Find where the given text appears and provide that cell's center as (x, y) coordinate. 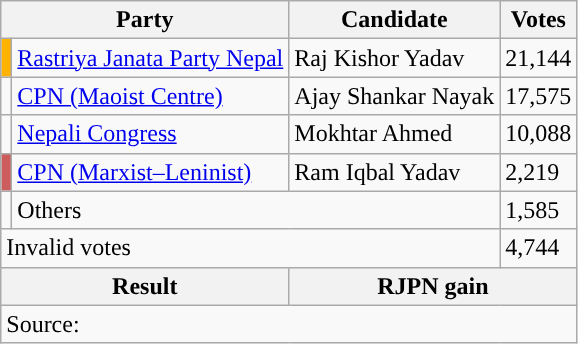
Invalid votes (250, 248)
Ram Iqbal Yadav (394, 172)
4,744 (538, 248)
17,575 (538, 96)
1,585 (538, 210)
CPN (Marxist–Leninist) (150, 172)
Nepali Congress (150, 134)
10,088 (538, 134)
Rastriya Janata Party Nepal (150, 58)
Mokhtar Ahmed (394, 134)
Result (145, 286)
21,144 (538, 58)
Ajay Shankar Nayak (394, 96)
Raj Kishor Yadav (394, 58)
Others (256, 210)
Candidate (394, 20)
Votes (538, 20)
Party (145, 20)
2,219 (538, 172)
Source: (289, 324)
CPN (Maoist Centre) (150, 96)
RJPN gain (433, 286)
